Detect which cell encompasses the target text, then output its (X, Y) center coordinate. 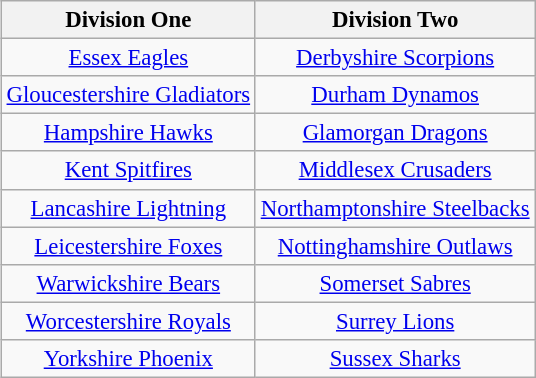
Hampshire Hawks (128, 133)
Gloucestershire Gladiators (128, 95)
Somerset Sabres (394, 283)
Leicestershire Foxes (128, 246)
Lancashire Lightning (128, 208)
Yorkshire Phoenix (128, 358)
Derbyshire Scorpions (394, 58)
Essex Eagles (128, 58)
Division One (128, 20)
Middlesex Crusaders (394, 170)
Glamorgan Dragons (394, 133)
Worcestershire Royals (128, 321)
Surrey Lions (394, 321)
Division Two (394, 20)
Kent Spitfires (128, 170)
Sussex Sharks (394, 358)
Northamptonshire Steelbacks (394, 208)
Warwickshire Bears (128, 283)
Nottinghamshire Outlaws (394, 246)
Durham Dynamos (394, 95)
